Provide the (X, Y) coordinate of the cell's center where the given text is located.  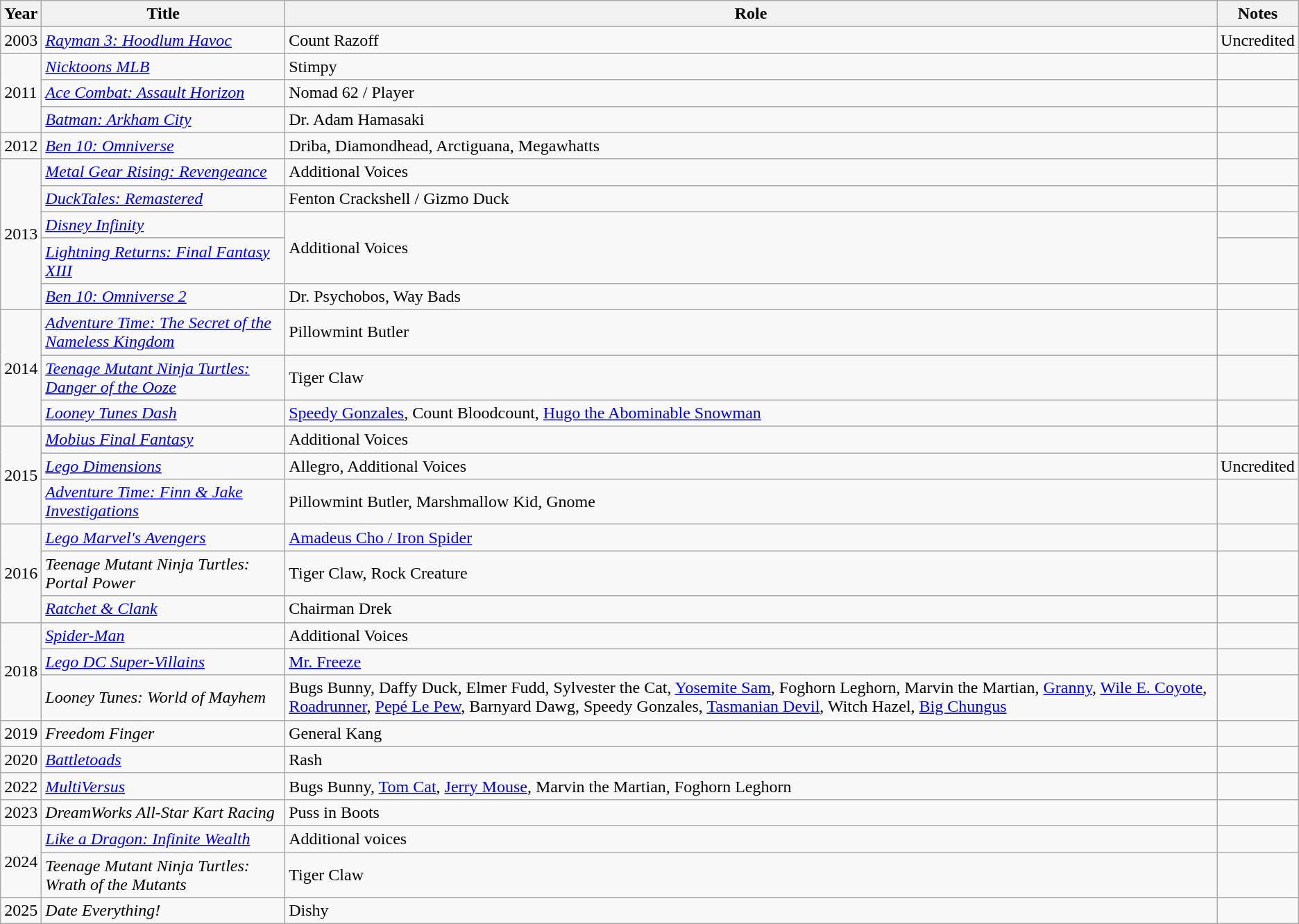
2011 (21, 93)
Nicktoons MLB (164, 67)
Dr. Psychobos, Way Bads (751, 296)
Lego DC Super-Villains (164, 662)
Driba, Diamondhead, Arctiguana, Megawhatts (751, 146)
Year (21, 14)
Teenage Mutant Ninja Turtles: Wrath of the Mutants (164, 874)
2012 (21, 146)
Ace Combat: Assault Horizon (164, 93)
Looney Tunes Dash (164, 413)
DreamWorks All-Star Kart Racing (164, 812)
Rayman 3: Hoodlum Havoc (164, 40)
Bugs Bunny, Tom Cat, Jerry Mouse, Marvin the Martian, Foghorn Leghorn (751, 786)
Fenton Crackshell / Gizmo Duck (751, 198)
Ratchet & Clank (164, 609)
Chairman Drek (751, 609)
Battletoads (164, 760)
Additional voices (751, 839)
Notes (1258, 14)
2020 (21, 760)
Pillowmint Butler (751, 332)
Amadeus Cho / Iron Spider (751, 538)
2023 (21, 812)
Role (751, 14)
Spider-Man (164, 635)
Pillowmint Butler, Marshmallow Kid, Gnome (751, 502)
Allegro, Additional Voices (751, 466)
Adventure Time: The Secret of the Nameless Kingdom (164, 332)
Nomad 62 / Player (751, 93)
Puss in Boots (751, 812)
DuckTales: Remastered (164, 198)
Batman: Arkham City (164, 119)
2018 (21, 671)
Lego Dimensions (164, 466)
General Kang (751, 733)
Ben 10: Omniverse 2 (164, 296)
Count Razoff (751, 40)
Title (164, 14)
2003 (21, 40)
2013 (21, 234)
Disney Infinity (164, 225)
Like a Dragon: Infinite Wealth (164, 839)
2022 (21, 786)
Lightning Returns: Final Fantasy XIII (164, 261)
Ben 10: Omniverse (164, 146)
Teenage Mutant Ninja Turtles: Portal Power (164, 573)
2024 (21, 862)
2025 (21, 911)
Date Everything! (164, 911)
2016 (21, 573)
Tiger Claw, Rock Creature (751, 573)
Lego Marvel's Avengers (164, 538)
Dishy (751, 911)
Freedom Finger (164, 733)
Speedy Gonzales, Count Bloodcount, Hugo the Abominable Snowman (751, 413)
Rash (751, 760)
2019 (21, 733)
Dr. Adam Hamasaki (751, 119)
Teenage Mutant Ninja Turtles: Danger of the Ooze (164, 377)
2015 (21, 476)
Looney Tunes: World of Mayhem (164, 698)
MultiVersus (164, 786)
2014 (21, 368)
Mobius Final Fantasy (164, 440)
Adventure Time: Finn & Jake Investigations (164, 502)
Metal Gear Rising: Revengeance (164, 172)
Mr. Freeze (751, 662)
Stimpy (751, 67)
